Provide the [X, Y] coordinate of the cell's center where the given text is located.  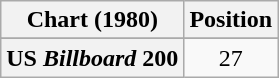
Chart (1980) [92, 20]
US Billboard 200 [92, 58]
27 [231, 58]
Position [231, 20]
